Scan for the cell matching the given text and deliver its [X, Y] coordinate at center. 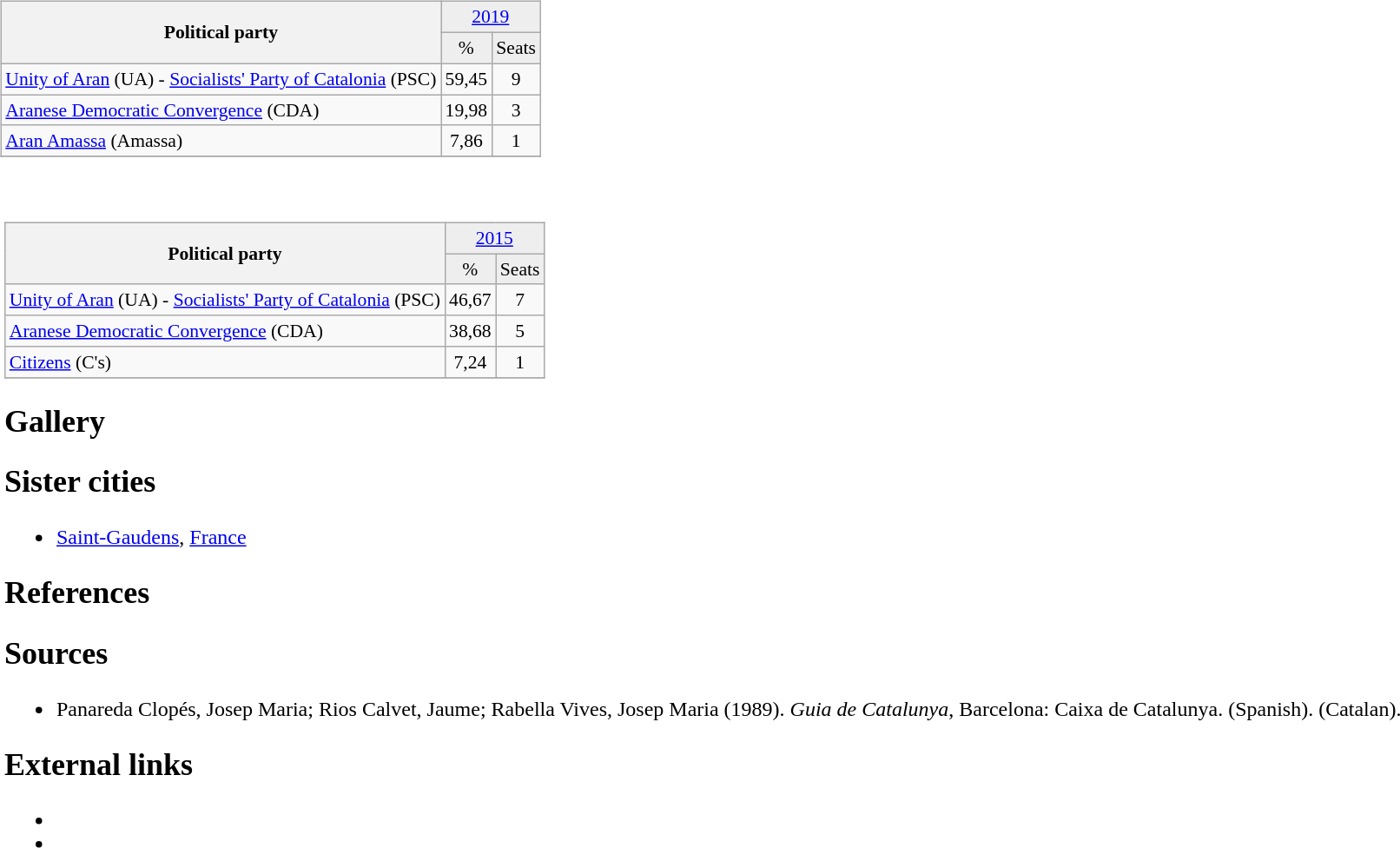
5 [520, 331]
7 [520, 300]
2015 [494, 238]
19,98 [467, 110]
7,86 [467, 141]
46,67 [471, 300]
Aran Amassa (Amassa) [221, 141]
59,45 [467, 79]
3 [516, 110]
9 [516, 79]
Citizens (C's) [225, 362]
2019 [491, 17]
38,68 [471, 331]
7,24 [471, 362]
